Pinpoint the cell where the given text exists, returning its [x, y] midpoint coordinate. 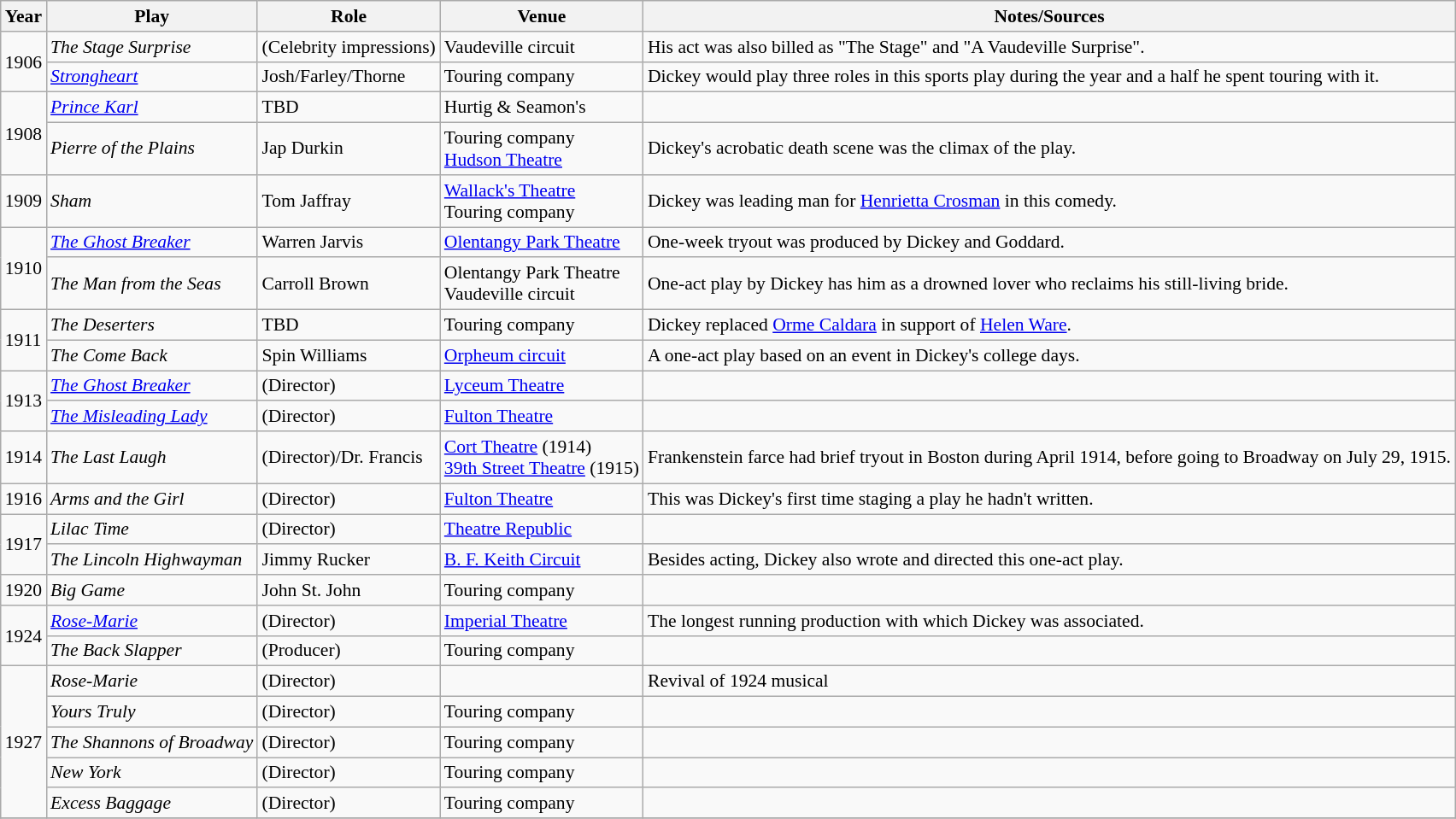
Arms and the Girl [152, 499]
Hurtig & Seamon's [542, 108]
The Stage Surprise [152, 47]
Frankenstein farce had brief tryout in Boston during April 1914, before going to Broadway on July 29, 1915. [1049, 458]
Excess Baggage [152, 804]
Dickey's acrobatic death scene was the climax of the play. [1049, 149]
B. F. Keith Circuit [542, 560]
Dickey was leading man for Henrietta Crosman in this comedy. [1049, 202]
Dickey would play three roles in this sports play during the year and a half he spent touring with it. [1049, 77]
Strongheart [152, 77]
Role [349, 16]
1908 [24, 133]
Prince Karl [152, 108]
The Misleading Lady [152, 417]
1906 [24, 61]
Revival of 1924 musical [1049, 682]
A one-act play based on an event in Dickey's college days. [1049, 355]
1914 [24, 458]
1913 [24, 401]
Jap Durkin [349, 149]
(Producer) [349, 651]
Touring companyHudson Theatre [542, 149]
1910 [24, 268]
Olentangy Park Theatre [542, 243]
His act was also billed as "The Stage" and "A Vaudeville Surprise". [1049, 47]
The Lincoln Highwayman [152, 560]
Year [24, 16]
Big Game [152, 590]
Josh/Farley/Thorne [349, 77]
Imperial Theatre [542, 621]
Carroll Brown [349, 284]
Pierre of the Plains [152, 149]
1924 [24, 635]
1917 [24, 545]
Cort Theatre (1914)39th Street Theatre (1915) [542, 458]
(Celebrity impressions) [349, 47]
Lyceum Theatre [542, 386]
This was Dickey's first time staging a play he hadn't written. [1049, 499]
1920 [24, 590]
1916 [24, 499]
The Back Slapper [152, 651]
Sham [152, 202]
Theatre Republic [542, 529]
1927 [24, 742]
Tom Jaffray [349, 202]
Yours Truly [152, 712]
The Deserters [152, 325]
Jimmy Rucker [349, 560]
1909 [24, 202]
The Shannons of Broadway [152, 742]
Wallack's TheatreTouring company [542, 202]
One-week tryout was produced by Dickey and Goddard. [1049, 243]
1911 [24, 340]
Warren Jarvis [349, 243]
Lilac Time [152, 529]
Notes/Sources [1049, 16]
The Come Back [152, 355]
Spin Williams [349, 355]
Olentangy Park TheatreVaudeville circuit [542, 284]
New York [152, 773]
The longest running production with which Dickey was associated. [1049, 621]
The Last Laugh [152, 458]
John St. John [349, 590]
Dickey replaced Orme Caldara in support of Helen Ware. [1049, 325]
Play [152, 16]
Orpheum circuit [542, 355]
(Director)/Dr. Francis [349, 458]
Venue [542, 16]
Besides acting, Dickey also wrote and directed this one-act play. [1049, 560]
One-act play by Dickey has him as a drowned lover who reclaims his still-living bride. [1049, 284]
Vaudeville circuit [542, 47]
The Man from the Seas [152, 284]
